Pinpoint the cell where the given text exists, returning its [x, y] midpoint coordinate. 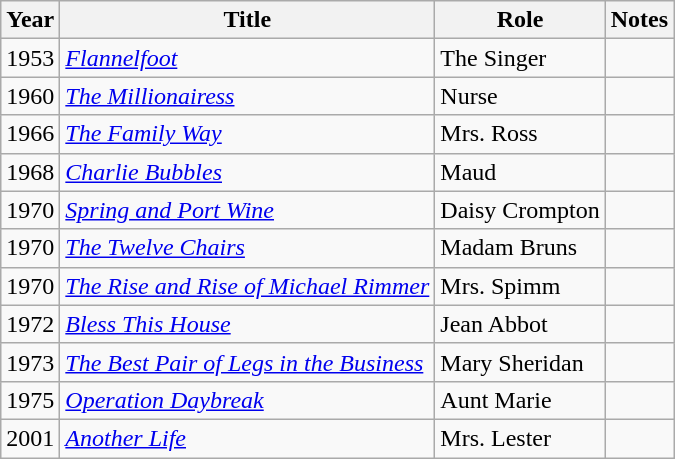
The Rise and Rise of Michael Rimmer [248, 286]
Mrs. Lester [520, 438]
Bless This House [248, 324]
1972 [30, 324]
1953 [30, 58]
1966 [30, 134]
The Singer [520, 58]
Madam Bruns [520, 248]
Operation Daybreak [248, 400]
Nurse [520, 96]
1973 [30, 362]
Mary Sheridan [520, 362]
Charlie Bubbles [248, 172]
Aunt Marie [520, 400]
Year [30, 20]
The Family Way [248, 134]
Mrs. Spimm [520, 286]
2001 [30, 438]
Notes [639, 20]
Flannelfoot [248, 58]
Jean Abbot [520, 324]
1975 [30, 400]
Title [248, 20]
The Best Pair of Legs in the Business [248, 362]
Mrs. Ross [520, 134]
1960 [30, 96]
Maud [520, 172]
The Twelve Chairs [248, 248]
Another Life [248, 438]
The Millionairess [248, 96]
Role [520, 20]
1968 [30, 172]
Spring and Port Wine [248, 210]
Daisy Crompton [520, 210]
